Identify which cell holds the provided text, then report its (x, y) central coordinate. 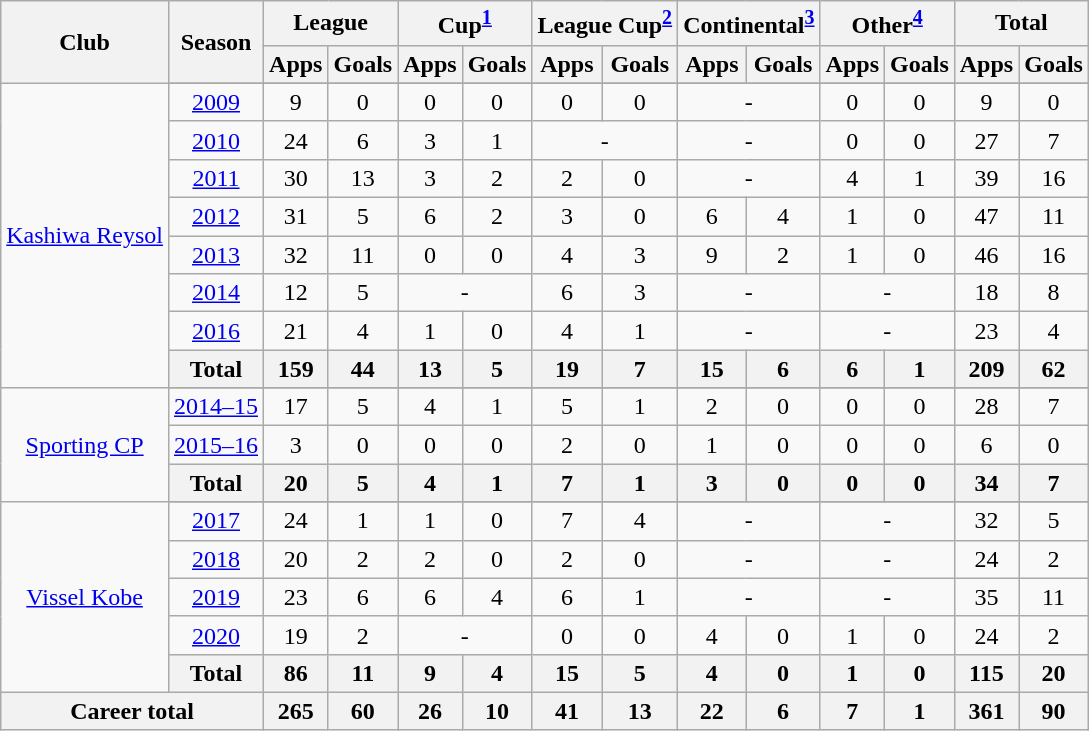
209 (986, 369)
Continental3 (749, 24)
34 (986, 483)
31 (296, 217)
44 (363, 369)
League Cup2 (605, 24)
265 (296, 711)
2010 (216, 140)
361 (986, 711)
62 (1054, 369)
2020 (216, 635)
Cup1 (465, 24)
35 (986, 597)
2012 (216, 217)
Vissel Kobe (85, 597)
27 (986, 140)
17 (296, 407)
2014 (216, 293)
Season (216, 42)
60 (363, 711)
18 (986, 293)
Club (85, 42)
41 (567, 711)
159 (296, 369)
8 (1054, 293)
2016 (216, 331)
86 (296, 673)
10 (497, 711)
Kashiwa Reysol (85, 235)
12 (296, 293)
90 (1054, 711)
115 (986, 673)
21 (296, 331)
Sporting CP (85, 445)
22 (712, 711)
2014–15 (216, 407)
League (331, 24)
47 (986, 217)
2011 (216, 178)
2013 (216, 255)
39 (986, 178)
2019 (216, 597)
2018 (216, 559)
Other4 (887, 24)
46 (986, 255)
30 (296, 178)
2017 (216, 521)
Career total (132, 711)
2015–16 (216, 445)
2009 (216, 102)
28 (986, 407)
26 (430, 711)
